From the cell containing the given text, extract its center point as [x, y] coordinate. 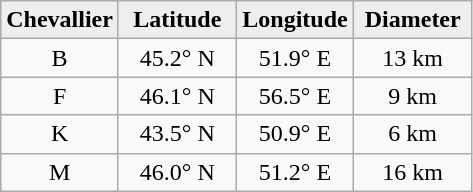
6 km [413, 134]
Chevallier [60, 20]
51.9° E [295, 58]
16 km [413, 172]
13 km [413, 58]
K [60, 134]
43.5° N [177, 134]
46.0° N [177, 172]
46.1° N [177, 96]
56.5° E [295, 96]
Latitude [177, 20]
B [60, 58]
51.2° E [295, 172]
50.9° E [295, 134]
F [60, 96]
9 km [413, 96]
M [60, 172]
Diameter [413, 20]
Longitude [295, 20]
45.2° N [177, 58]
